Identify which cell holds the provided text, then report its [X, Y] central coordinate. 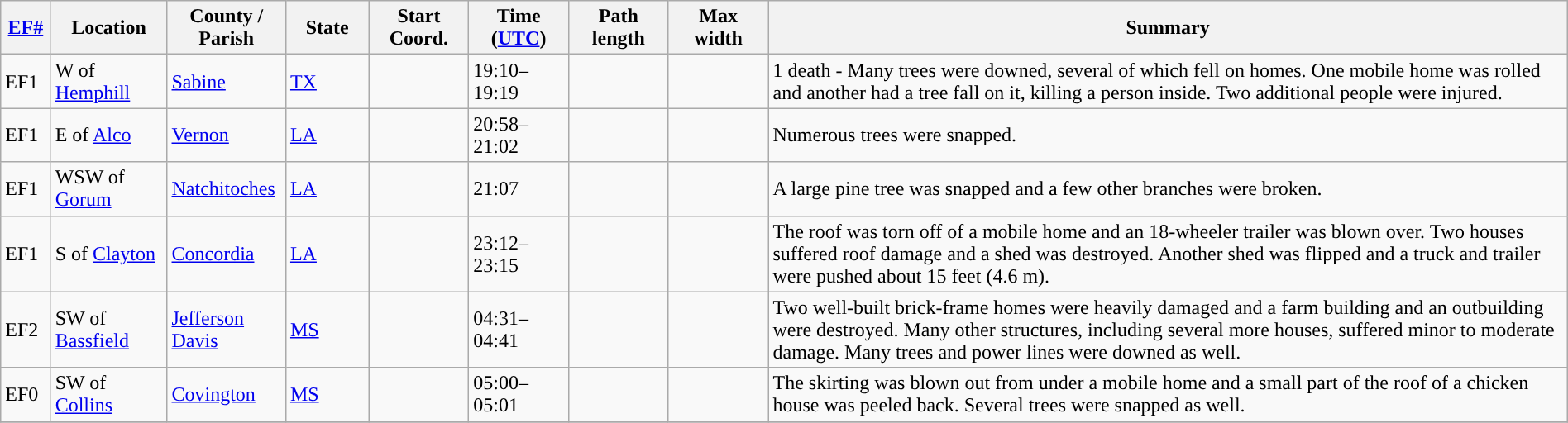
Summary [1168, 28]
W of Hemphill [109, 81]
SW of Collins [109, 395]
05:00–05:01 [519, 395]
19:10–19:19 [519, 81]
23:12–23:15 [519, 254]
Sabine [227, 81]
EF2 [26, 330]
Natchitoches [227, 188]
21:07 [519, 188]
Covington [227, 395]
Concordia [227, 254]
SW of Bassfield [109, 330]
Start Coord. [418, 28]
Vernon [227, 135]
EF# [26, 28]
Max width [718, 28]
County / Parish [227, 28]
EF0 [26, 395]
E of Alco [109, 135]
Jefferson Davis [227, 330]
WSW of Gorum [109, 188]
20:58–21:02 [519, 135]
Path length [619, 28]
S of Clayton [109, 254]
Time (UTC) [519, 28]
Location [109, 28]
04:31–04:41 [519, 330]
TX [327, 81]
State [327, 28]
Numerous trees were snapped. [1168, 135]
A large pine tree was snapped and a few other branches were broken. [1168, 188]
